Detect which cell encompasses the target text, then output its (X, Y) center coordinate. 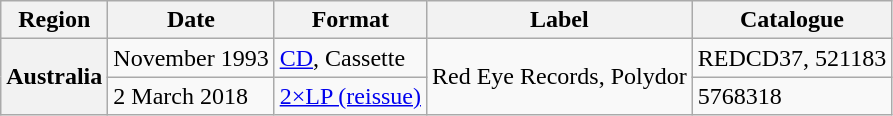
2×LP (reissue) (350, 96)
2 March 2018 (191, 96)
Red Eye Records, Polydor (560, 77)
Catalogue (792, 20)
CD, Cassette (350, 58)
Region (54, 20)
November 1993 (191, 58)
Label (560, 20)
5768318 (792, 96)
Australia (54, 77)
REDCD37, 521183 (792, 58)
Date (191, 20)
Format (350, 20)
